Find where the given text appears and provide that cell's center as (x, y) coordinate. 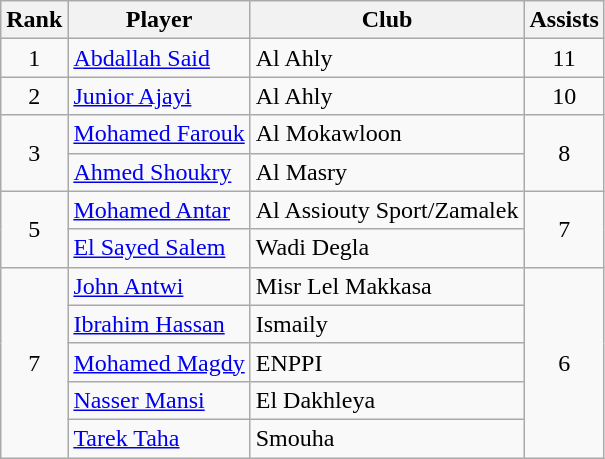
Mohamed Antar (159, 210)
Ibrahim Hassan (159, 324)
5 (34, 229)
Smouha (387, 438)
Al Assiouty Sport/Zamalek (387, 210)
El Sayed Salem (159, 248)
Abdallah Said (159, 58)
Rank (34, 20)
Nasser Mansi (159, 400)
John Antwi (159, 286)
11 (564, 58)
ENPPI (387, 362)
Junior Ajayi (159, 96)
Mohamed Magdy (159, 362)
Mohamed Farouk (159, 134)
Al Mokawloon (387, 134)
El Dakhleya (387, 400)
Misr Lel Makkasa (387, 286)
Al Masry (387, 172)
10 (564, 96)
Assists (564, 20)
Ismaily (387, 324)
Club (387, 20)
1 (34, 58)
3 (34, 153)
Player (159, 20)
Wadi Degla (387, 248)
Tarek Taha (159, 438)
8 (564, 153)
Ahmed Shoukry (159, 172)
6 (564, 362)
2 (34, 96)
